Identify which cell holds the provided text, then report its (X, Y) central coordinate. 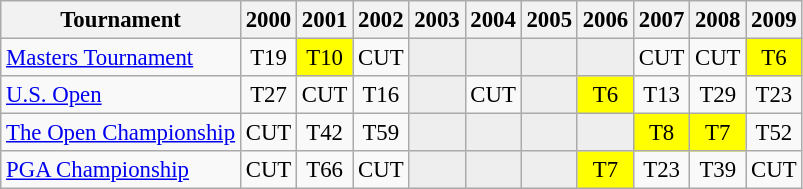
Masters Tournament (121, 58)
T16 (381, 95)
T66 (325, 170)
T13 (661, 95)
2007 (661, 20)
T19 (268, 58)
2003 (437, 20)
2004 (493, 20)
2000 (268, 20)
T42 (325, 133)
T10 (325, 58)
2009 (774, 20)
Tournament (121, 20)
T29 (718, 95)
U.S. Open (121, 95)
PGA Championship (121, 170)
T8 (661, 133)
T52 (774, 133)
2008 (718, 20)
T59 (381, 133)
2001 (325, 20)
The Open Championship (121, 133)
2006 (605, 20)
T27 (268, 95)
2005 (549, 20)
T39 (718, 170)
2002 (381, 20)
